Detect which cell encompasses the target text, then output its [X, Y] center coordinate. 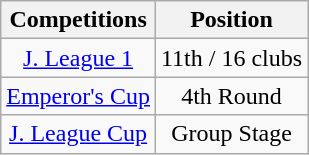
4th Round [231, 96]
J. League Cup [78, 134]
Group Stage [231, 134]
Position [231, 20]
J. League 1 [78, 58]
Competitions [78, 20]
11th / 16 clubs [231, 58]
Emperor's Cup [78, 96]
